Provide the (x, y) coordinate of the cell's center where the given text is located.  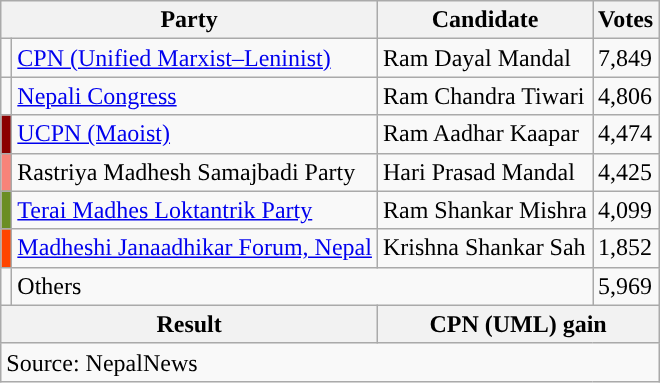
4,099 (625, 210)
4,806 (625, 96)
Votes (625, 20)
5,969 (625, 286)
Nepali Congress (195, 96)
Hari Prasad Mandal (484, 172)
CPN (UML) gain (518, 324)
Krishna Shankar Sah (484, 248)
Party (190, 20)
Madheshi Janaadhikar Forum, Nepal (195, 248)
Source: NepalNews (330, 362)
Others (302, 286)
Ram Chandra Tiwari (484, 96)
Ram Shankar Mishra (484, 210)
7,849 (625, 58)
Rastriya Madhesh Samajbadi Party (195, 172)
UCPN (Maoist) (195, 134)
Ram Dayal Mandal (484, 58)
1,852 (625, 248)
Terai Madhes Loktantrik Party (195, 210)
4,425 (625, 172)
Ram Aadhar Kaapar (484, 134)
4,474 (625, 134)
CPN (Unified Marxist–Leninist) (195, 58)
Result (190, 324)
Candidate (484, 20)
